Search for the cell housing the specified text and yield its [X, Y] center coordinate. 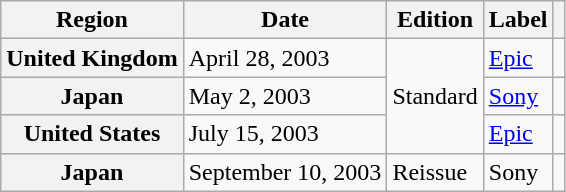
Edition [435, 20]
July 15, 2003 [285, 134]
May 2, 2003 [285, 96]
United Kingdom [92, 58]
Standard [435, 96]
United States [92, 134]
Date [285, 20]
September 10, 2003 [285, 172]
Label [518, 20]
Region [92, 20]
Reissue [435, 172]
April 28, 2003 [285, 58]
